Locate the cell with the specified text and output its (X, Y) center coordinate. 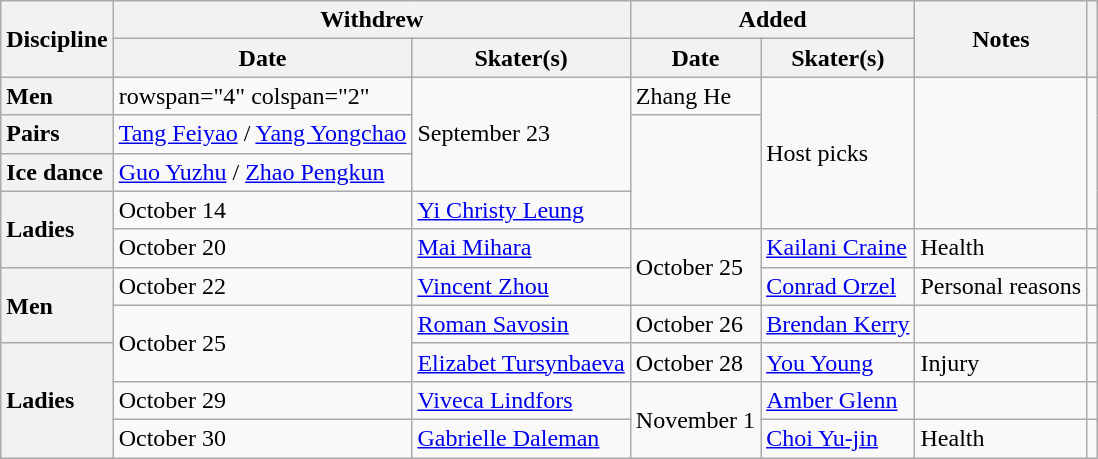
November 1 (695, 419)
Vincent Zhou (521, 286)
Host picks (838, 153)
Gabrielle Daleman (521, 438)
Added (772, 20)
Viveca Lindfors (521, 400)
Discipline (57, 39)
Yi Christy Leung (521, 210)
Conrad Orzel (838, 286)
Zhang He (695, 96)
October 14 (262, 210)
October 22 (262, 286)
rowspan="4" colspan="2" (262, 96)
You Young (838, 362)
September 23 (521, 134)
October 26 (695, 324)
Withdrew (372, 20)
Personal reasons (1001, 286)
Guo Yuzhu / Zhao Pengkun (262, 172)
Amber Glenn (838, 400)
October 28 (695, 362)
October 20 (262, 248)
Pairs (57, 134)
Choi Yu-jin (838, 438)
Notes (1001, 39)
October 29 (262, 400)
Injury (1001, 362)
October 30 (262, 438)
Roman Savosin (521, 324)
Brendan Kerry (838, 324)
Mai Mihara (521, 248)
Tang Feiyao / Yang Yongchao (262, 134)
Ice dance (57, 172)
Kailani Craine (838, 248)
Elizabet Tursynbaeva (521, 362)
